From the cell containing the given text, extract its center point as (x, y) coordinate. 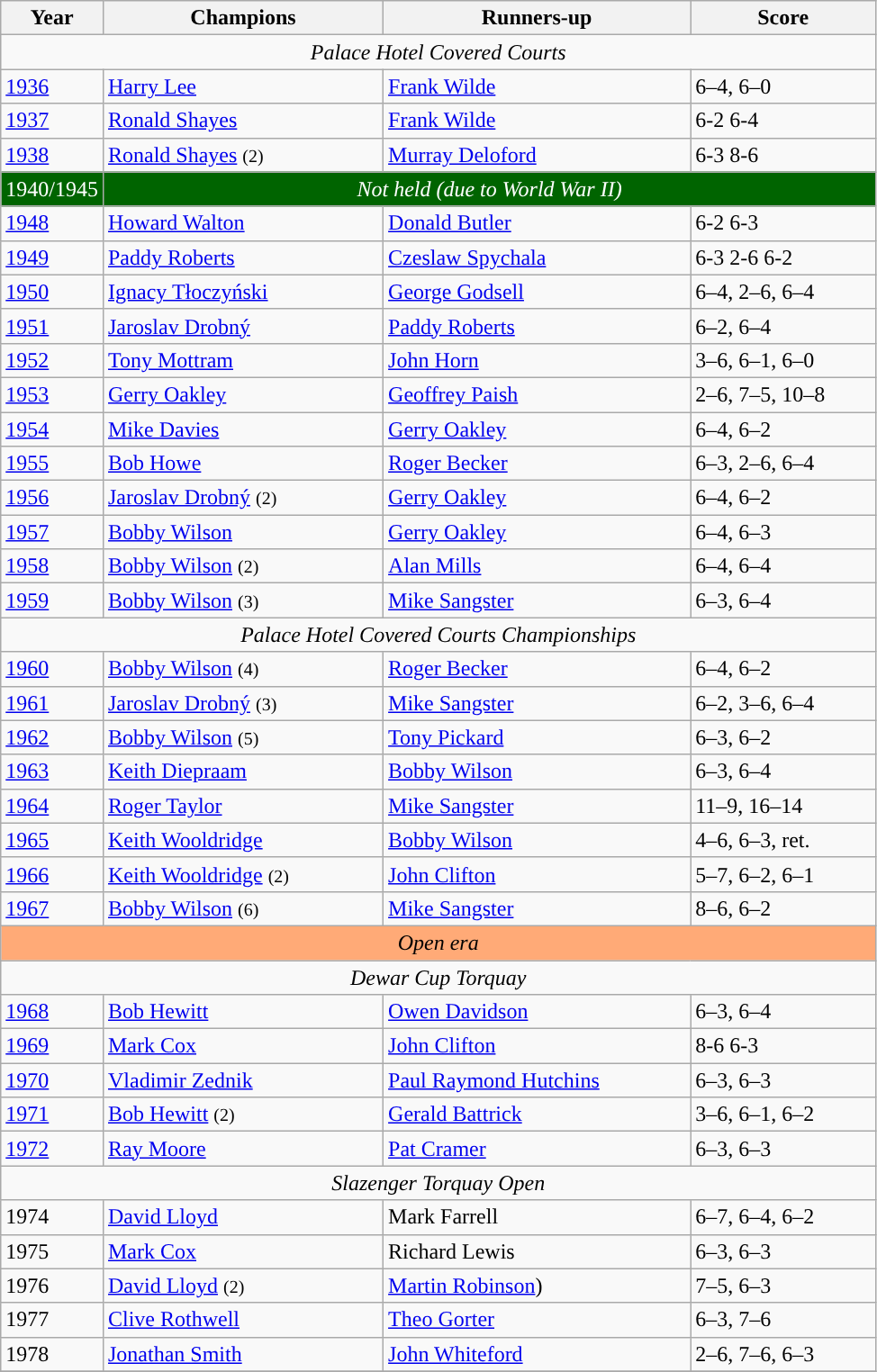
John Whiteford (537, 1354)
6–4, 6–0 (783, 86)
6–7, 6–4, 6–2 (783, 1217)
1957 (52, 532)
6–4, 6–4 (783, 566)
1971 (52, 1115)
Palace Hotel Covered Courts (438, 52)
Bob Hewitt (243, 1012)
Ronald Shayes (243, 121)
1940/1945 (52, 189)
Bob Hewitt (2) (243, 1115)
1976 (52, 1286)
Donald Butler (537, 223)
Keith Wooldridge (2) (243, 874)
6-2 6-4 (783, 121)
1953 (52, 394)
6–2, 6–4 (783, 326)
Keith Diepraam (243, 772)
Bobby Wilson (3) (243, 600)
2–6, 7–5, 10–8 (783, 394)
Bobby Wilson (5) (243, 737)
Not held (due to World War II) (489, 189)
Tony Pickard (537, 737)
3–6, 6–1, 6–2 (783, 1115)
6-3 8-6 (783, 155)
1968 (52, 1012)
6–4, 2–6, 6–4 (783, 292)
2–6, 7–6, 6–3 (783, 1354)
1963 (52, 772)
Runners-up (537, 18)
8–6, 6–2 (783, 908)
1961 (52, 703)
1969 (52, 1046)
Clive Rothwell (243, 1320)
Mike Davies (243, 429)
1962 (52, 737)
5–7, 6–2, 6–1 (783, 874)
1949 (52, 257)
1951 (52, 326)
4–6, 6–3, ret. (783, 840)
8-6 6-3 (783, 1046)
Jonathan Smith (243, 1354)
Roger Taylor (243, 806)
1972 (52, 1149)
3–6, 6–1, 6–0 (783, 360)
6–4, 6–3 (783, 532)
Theo Gorter (537, 1320)
Jaroslav Drobný (2) (243, 498)
1966 (52, 874)
Paul Raymond Hutchins (537, 1080)
Keith Wooldridge (243, 840)
Geoffrey Paish (537, 394)
1970 (52, 1080)
1960 (52, 669)
Ronald Shayes (2) (243, 155)
Bob Howe (243, 464)
1975 (52, 1251)
Open era (438, 943)
Champions (243, 18)
Richard Lewis (537, 1251)
1967 (52, 908)
Harry Lee (243, 86)
6–2, 3–6, 6–4 (783, 703)
1959 (52, 600)
Howard Walton (243, 223)
Tony Mottram (243, 360)
1978 (52, 1354)
Dewar Cup Torquay (438, 977)
1936 (52, 86)
6-2 6-3 (783, 223)
Gerald Battrick (537, 1115)
1937 (52, 121)
1958 (52, 566)
1965 (52, 840)
Jaroslav Drobný (243, 326)
David Lloyd (243, 1217)
Jaroslav Drobný (3) (243, 703)
1955 (52, 464)
1956 (52, 498)
Slazenger Torquay Open (438, 1183)
Bobby Wilson (4) (243, 669)
Murray Deloford (537, 155)
1964 (52, 806)
Bobby Wilson (2) (243, 566)
John Horn (537, 360)
1938 (52, 155)
1952 (52, 360)
6-3 2-6 6-2 (783, 257)
6–3, 7–6 (783, 1320)
1948 (52, 223)
6–3, 2–6, 6–4 (783, 464)
6–3, 6–2 (783, 737)
1950 (52, 292)
7–5, 6–3 (783, 1286)
Alan Mills (537, 566)
Bobby Wilson (6) (243, 908)
George Godsell (537, 292)
11–9, 16–14 (783, 806)
David Lloyd (2) (243, 1286)
Mark Farrell (537, 1217)
Pat Cramer (537, 1149)
Owen Davidson (537, 1012)
1974 (52, 1217)
Martin Robinson) (537, 1286)
Palace Hotel Covered Courts Championships (438, 635)
Score (783, 18)
Vladimir Zednik (243, 1080)
1954 (52, 429)
Ignacy Tłoczyński (243, 292)
Ray Moore (243, 1149)
Czeslaw Spychala (537, 257)
1977 (52, 1320)
Year (52, 18)
